From the cell containing the given text, extract its center point as [x, y] coordinate. 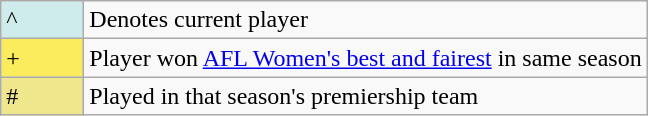
Played in that season's premiership team [366, 96]
Player won AFL Women's best and fairest in same season [366, 58]
+ [42, 58]
^ [42, 20]
Denotes current player [366, 20]
# [42, 96]
